Scan for the cell matching the given text and deliver its [X, Y] coordinate at center. 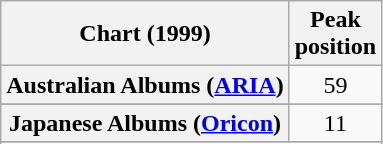
Japanese Albums (Oricon) [145, 123]
11 [335, 123]
59 [335, 85]
Chart (1999) [145, 34]
Australian Albums (ARIA) [145, 85]
Peakposition [335, 34]
